Identify which cell holds the provided text, then report its (X, Y) central coordinate. 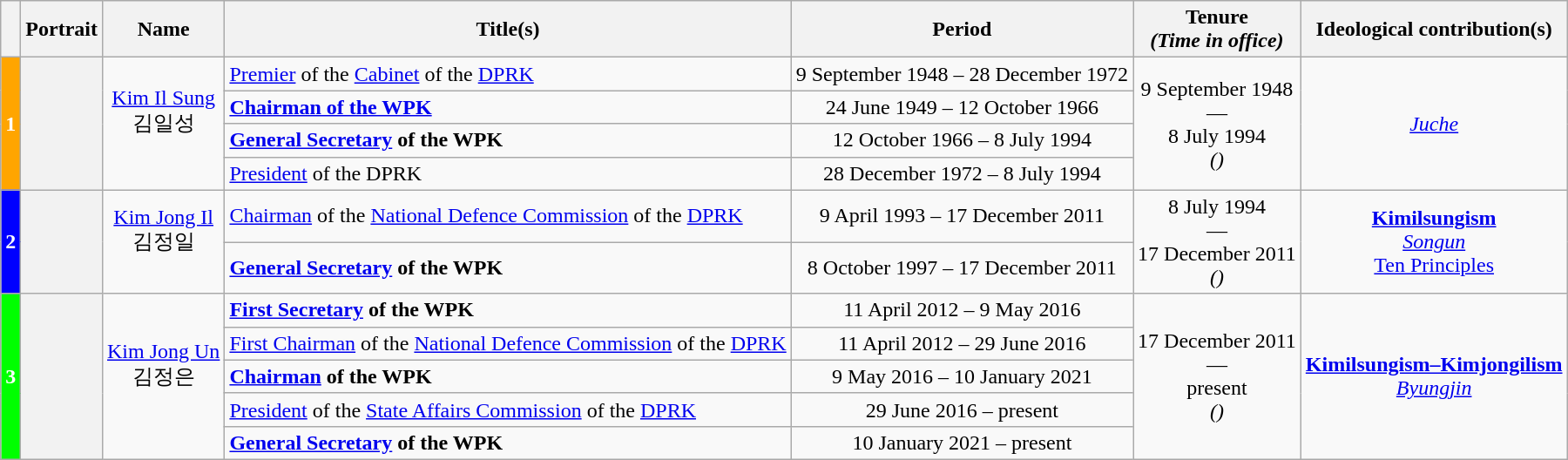
2 (10, 242)
Chairman of the National Defence Commission of the DPRK (508, 216)
11 April 2012 – 9 May 2016 (962, 310)
First Secretary of the WPK (508, 310)
Kimilsungism–KimjongilismByungjin (1434, 376)
11 April 2012 – 29 June 2016 (962, 343)
8 July 1994—17 December 2011() (1218, 242)
1 (10, 124)
KimilsungismSongunTen Principles (1434, 242)
Kim Il Sung김일성 (163, 124)
Name (163, 30)
28 December 1972 – 8 July 1994 (962, 173)
9 September 1948—8 July 1994() (1218, 124)
8 October 1997 – 17 December 2011 (962, 268)
29 June 2016 – present (962, 409)
Ideological contribution(s) (1434, 30)
9 May 2016 – 10 January 2021 (962, 376)
Juche (1434, 124)
Portrait (62, 30)
First Chairman of the National Defence Commission of the DPRK (508, 343)
10 January 2021 – present (962, 443)
President of the DPRK (508, 173)
Period (962, 30)
17 December 2011—present() (1218, 376)
3 (10, 376)
President of the State Affairs Commission of the DPRK (508, 409)
Kim Jong Il김정일 (163, 242)
Tenure(Time in office) (1218, 30)
Premier of the Cabinet of the DPRK (508, 74)
9 April 1993 – 17 December 2011 (962, 216)
9 September 1948 – 28 December 1972 (962, 74)
24 June 1949 – 12 October 1966 (962, 107)
Title(s) (508, 30)
Kim Jong Un김정은 (163, 376)
12 October 1966 – 8 July 1994 (962, 140)
